Output the [X, Y] coordinate of the center of the cell containing the given text.  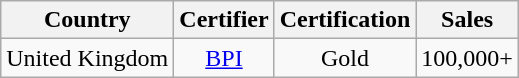
100,000+ [468, 58]
Country [88, 20]
BPI [224, 58]
Sales [468, 20]
Gold [345, 58]
Certification [345, 20]
Certifier [224, 20]
United Kingdom [88, 58]
